Find where the given text appears and provide that cell's center as (X, Y) coordinate. 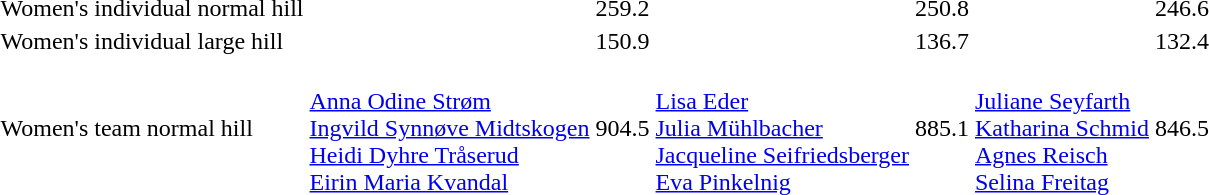
150.9 (622, 41)
136.7 (942, 41)
